Capture the cell that displays the provided text and extract its [X, Y] central coordinate. 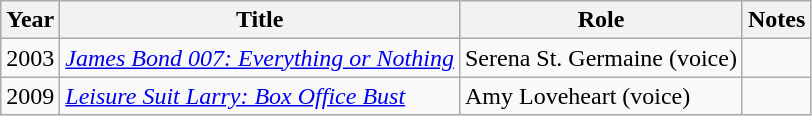
2009 [30, 96]
Serena St. Germaine (voice) [600, 58]
Leisure Suit Larry: Box Office Bust [260, 96]
Amy Loveheart (voice) [600, 96]
James Bond 007: Everything or Nothing [260, 58]
2003 [30, 58]
Notes [776, 20]
Title [260, 20]
Role [600, 20]
Year [30, 20]
